Determine the (X, Y) coordinate at the center of the cell enclosing the given text.  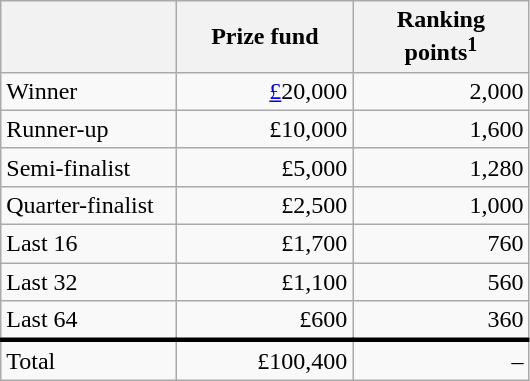
£100,400 (265, 360)
Last 32 (89, 282)
£20,000 (265, 91)
Runner-up (89, 129)
– (441, 360)
Prize fund (265, 37)
Quarter-finalist (89, 205)
1,280 (441, 167)
Last 64 (89, 321)
Total (89, 360)
Winner (89, 91)
2,000 (441, 91)
£1,100 (265, 282)
1,000 (441, 205)
£2,500 (265, 205)
1,600 (441, 129)
760 (441, 244)
360 (441, 321)
Ranking points1 (441, 37)
560 (441, 282)
£1,700 (265, 244)
£10,000 (265, 129)
Last 16 (89, 244)
£5,000 (265, 167)
£600 (265, 321)
Semi-finalist (89, 167)
